Locate the cell with the specified text and output its (x, y) center coordinate. 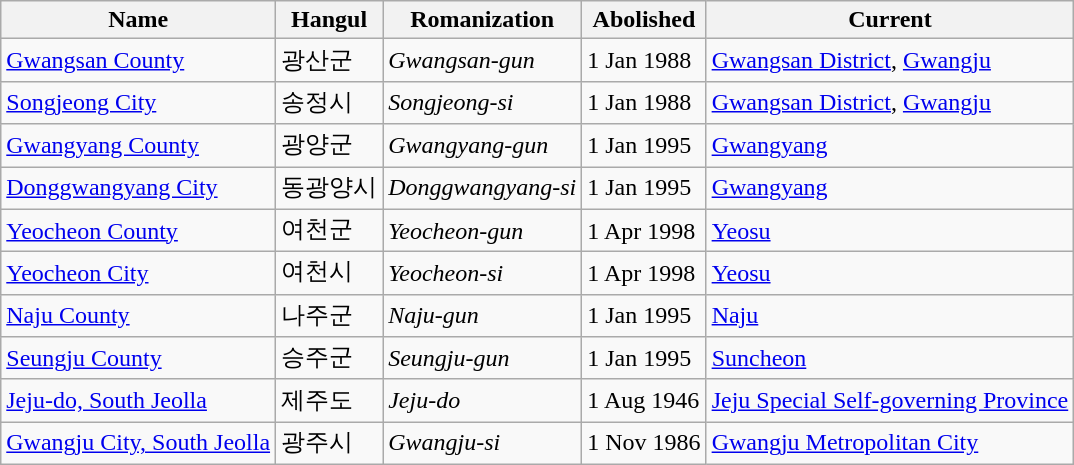
광산군 (330, 60)
Yeocheon-si (482, 274)
여천군 (330, 230)
Songjeong-si (482, 102)
1 Aug 1946 (644, 400)
광양군 (330, 146)
Gwangju Metropolitan City (890, 444)
Jeju Special Self-governing Province (890, 400)
Name (138, 20)
Yeocheon-gun (482, 230)
Hangul (330, 20)
Gwangsan County (138, 60)
Yeocheon County (138, 230)
Naju County (138, 316)
Romanization (482, 20)
Gwangyang-gun (482, 146)
Seungju County (138, 358)
Abolished (644, 20)
Donggwangyang-si (482, 188)
여천시 (330, 274)
Jeju-do, South Jeolla (138, 400)
광주시 (330, 444)
제주도 (330, 400)
Donggwangyang City (138, 188)
Naju (890, 316)
Yeocheon City (138, 274)
Gwangsan-gun (482, 60)
동광양시 (330, 188)
1 Nov 1986 (644, 444)
Songjeong City (138, 102)
나주군 (330, 316)
Gwangju City, South Jeolla (138, 444)
Naju-gun (482, 316)
Gwangyang County (138, 146)
Seungju-gun (482, 358)
Jeju-do (482, 400)
Gwangju-si (482, 444)
Suncheon (890, 358)
송정시 (330, 102)
Current (890, 20)
승주군 (330, 358)
